Return (X, Y) of the center of cell containing provided text 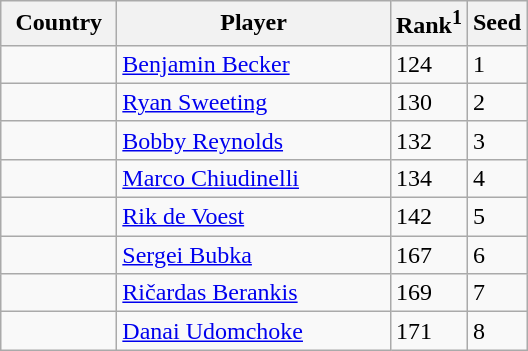
171 (428, 331)
6 (496, 255)
Benjamin Becker (254, 64)
132 (428, 140)
134 (428, 178)
Bobby Reynolds (254, 140)
2 (496, 102)
167 (428, 255)
Danai Udomchoke (254, 331)
Ryan Sweeting (254, 102)
169 (428, 293)
3 (496, 140)
Country (59, 24)
Seed (496, 24)
Marco Chiudinelli (254, 178)
8 (496, 331)
Rik de Voest (254, 217)
Player (254, 24)
Rank1 (428, 24)
7 (496, 293)
Ričardas Berankis (254, 293)
142 (428, 217)
4 (496, 178)
130 (428, 102)
124 (428, 64)
5 (496, 217)
Sergei Bubka (254, 255)
1 (496, 64)
